Provide the (x, y) coordinate of the cell's center where the given text is located.  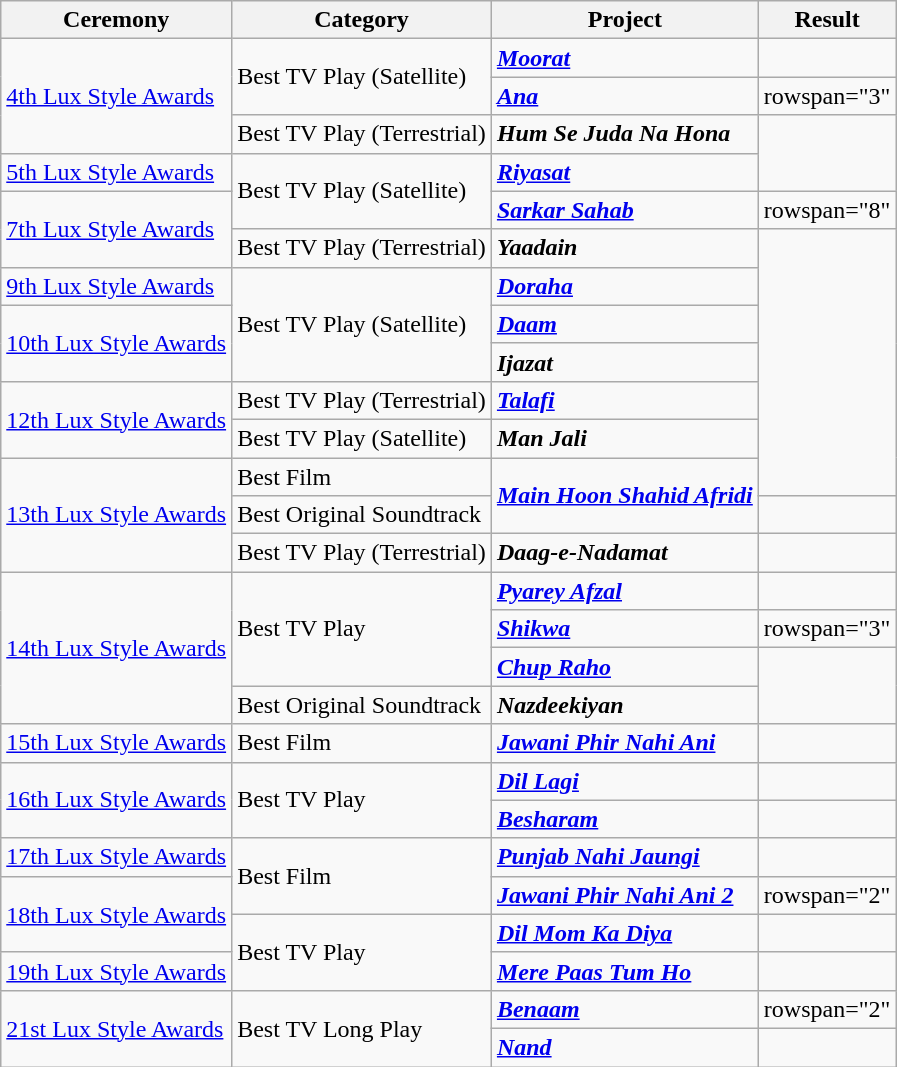
rowspan="8" (827, 210)
Jawani Phir Nahi Ani 2 (624, 895)
Doraha (624, 286)
Mere Paas Tum Ho (624, 971)
Hum Se Juda Na Hona (624, 134)
Main Hoon Shahid Afridi (624, 496)
19th Lux Style Awards (116, 971)
Ceremony (116, 20)
Yaadain (624, 248)
Chup Raho (624, 667)
12th Lux Style Awards (116, 419)
14th Lux Style Awards (116, 648)
Talafi (624, 400)
Ijazat (624, 362)
10th Lux Style Awards (116, 343)
Punjab Nahi Jaungi (624, 857)
Jawani Phir Nahi Ani (624, 743)
Pyarey Afzal (624, 591)
Nazdeekiyan (624, 705)
Project (624, 20)
Category (362, 20)
Shikwa (624, 629)
Man Jali (624, 438)
18th Lux Style Awards (116, 914)
Besharam (624, 819)
Result (827, 20)
17th Lux Style Awards (116, 857)
7th Lux Style Awards (116, 229)
Ana (624, 96)
5th Lux Style Awards (116, 172)
9th Lux Style Awards (116, 286)
Dil Mom Ka Diya (624, 933)
Nand (624, 1047)
13th Lux Style Awards (116, 515)
15th Lux Style Awards (116, 743)
21st Lux Style Awards (116, 1028)
Best TV Long Play (362, 1028)
4th Lux Style Awards (116, 96)
Daam (624, 324)
Moorat (624, 58)
16th Lux Style Awards (116, 800)
Dil Lagi (624, 781)
Daag-e-Nadamat (624, 553)
Riyasat (624, 172)
Benaam (624, 1009)
Sarkar Sahab (624, 210)
